Identify which cell holds the provided text, then report its [x, y] central coordinate. 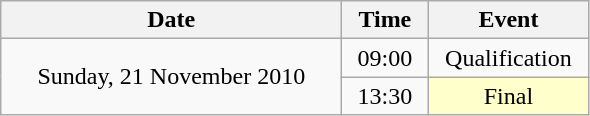
09:00 [385, 58]
Qualification [508, 58]
Event [508, 20]
13:30 [385, 96]
Final [508, 96]
Time [385, 20]
Sunday, 21 November 2010 [172, 77]
Date [172, 20]
